Return the [x, y] coordinate for the center point of the cell that contains the specified text.  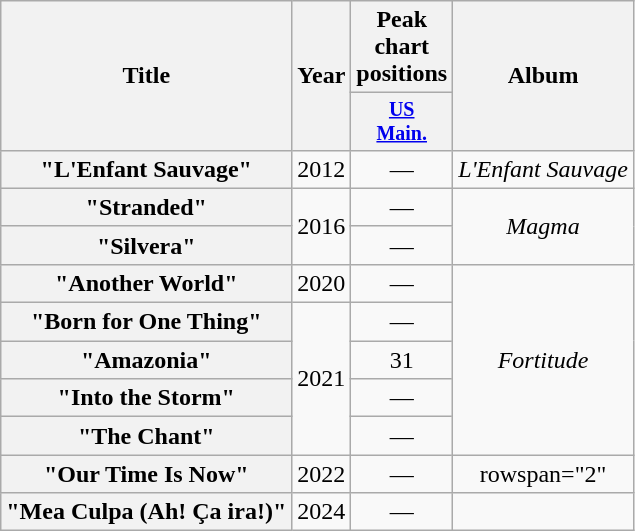
rowspan="2" [544, 474]
"Stranded" [146, 207]
2016 [322, 226]
2020 [322, 283]
"Another World" [146, 283]
31 [402, 360]
2012 [322, 169]
"Amazonia" [146, 360]
Peak chart positions [402, 47]
2022 [322, 474]
"Born for One Thing" [146, 322]
USMain. [402, 122]
Album [544, 76]
"Silvera" [146, 245]
"Mea Culpa (Ah! Ça ira!)" [146, 512]
Fortitude [544, 359]
"Our Time Is Now" [146, 474]
Year [322, 76]
L'Enfant Sauvage [544, 169]
"The Chant" [146, 436]
2021 [322, 379]
Title [146, 76]
2024 [322, 512]
"L'Enfant Sauvage" [146, 169]
"Into the Storm" [146, 398]
Magma [544, 226]
